For the text-containing cell, return its midpoint in (x, y) coordinate format. 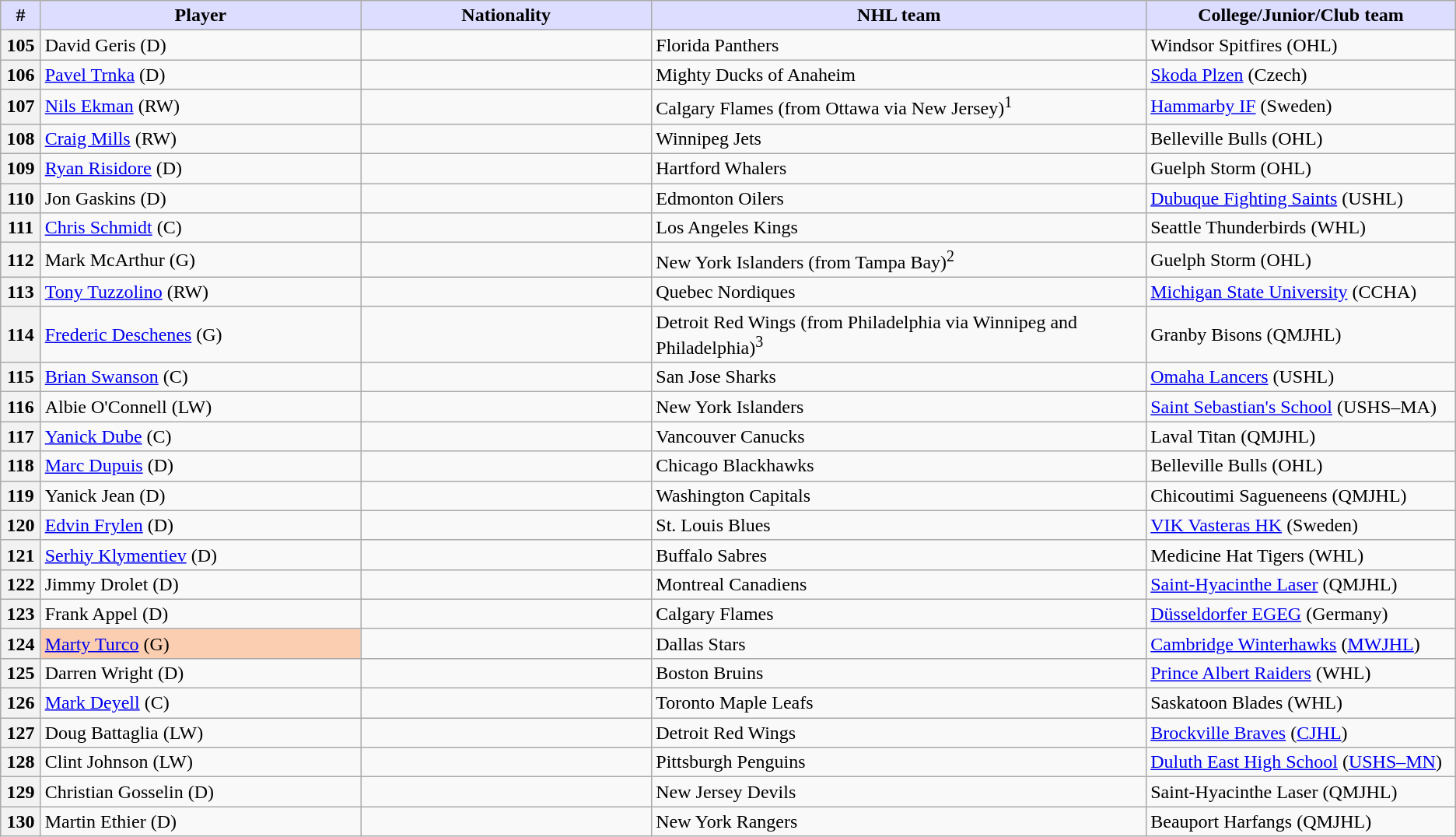
116 (20, 407)
Mark McArthur (G) (201, 260)
114 (20, 334)
Player (201, 16)
Omaha Lancers (USHL) (1301, 377)
118 (20, 466)
129 (20, 792)
Dallas Stars (899, 643)
Dubuque Fighting Saints (USHL) (1301, 198)
Nils Ekman (RW) (201, 107)
Pittsburgh Penguins (899, 762)
Washington Capitals (899, 496)
126 (20, 703)
Chicoutimi Sagueneens (QMJHL) (1301, 496)
Marc Dupuis (D) (201, 466)
Buffalo Sabres (899, 555)
New Jersey Devils (899, 792)
New York Islanders (899, 407)
Yanick Dube (C) (201, 436)
College/Junior/Club team (1301, 16)
Marty Turco (G) (201, 643)
Michigan State University (CCHA) (1301, 292)
Toronto Maple Leafs (899, 703)
Christian Gosselin (D) (201, 792)
David Geris (D) (201, 45)
Serhiy Klymentiev (D) (201, 555)
112 (20, 260)
Saskatoon Blades (WHL) (1301, 703)
Albie O'Connell (LW) (201, 407)
106 (20, 75)
128 (20, 762)
Medicine Hat Tigers (WHL) (1301, 555)
Winnipeg Jets (899, 138)
Cambridge Winterhawks (MWJHL) (1301, 643)
Los Angeles Kings (899, 228)
124 (20, 643)
Chris Schmidt (C) (201, 228)
Yanick Jean (D) (201, 496)
Düsseldorfer EGEG (Germany) (1301, 614)
Darren Wright (D) (201, 674)
Edvin Frylen (D) (201, 525)
San Jose Sharks (899, 377)
Detroit Red Wings (899, 733)
Seattle Thunderbirds (WHL) (1301, 228)
119 (20, 496)
Detroit Red Wings (from Philadelphia via Winnipeg and Philadelphia)3 (899, 334)
Jimmy Drolet (D) (201, 584)
Chicago Blackhawks (899, 466)
Tony Tuzzolino (RW) (201, 292)
VIK Vasteras HK (Sweden) (1301, 525)
St. Louis Blues (899, 525)
Martin Ethier (D) (201, 821)
Windsor Spitfires (OHL) (1301, 45)
117 (20, 436)
127 (20, 733)
111 (20, 228)
Vancouver Canucks (899, 436)
Ryan Risidore (D) (201, 169)
Prince Albert Raiders (WHL) (1301, 674)
Frank Appel (D) (201, 614)
Hartford Whalers (899, 169)
Calgary Flames (from Ottawa via New Jersey)1 (899, 107)
Edmonton Oilers (899, 198)
107 (20, 107)
Saint Sebastian's School (USHS–MA) (1301, 407)
Duluth East High School (USHS–MN) (1301, 762)
122 (20, 584)
Florida Panthers (899, 45)
Granby Bisons (QMJHL) (1301, 334)
Doug Battaglia (LW) (201, 733)
109 (20, 169)
Skoda Plzen (Czech) (1301, 75)
108 (20, 138)
123 (20, 614)
113 (20, 292)
Frederic Deschenes (G) (201, 334)
Mighty Ducks of Anaheim (899, 75)
Brian Swanson (C) (201, 377)
Calgary Flames (899, 614)
New York Rangers (899, 821)
121 (20, 555)
Jon Gaskins (D) (201, 198)
Quebec Nordiques (899, 292)
New York Islanders (from Tampa Bay)2 (899, 260)
Laval Titan (QMJHL) (1301, 436)
120 (20, 525)
Beauport Harfangs (QMJHL) (1301, 821)
Nationality (506, 16)
125 (20, 674)
Craig Mills (RW) (201, 138)
105 (20, 45)
115 (20, 377)
130 (20, 821)
Montreal Canadiens (899, 584)
NHL team (899, 16)
# (20, 16)
Brockville Braves (CJHL) (1301, 733)
Pavel Trnka (D) (201, 75)
Boston Bruins (899, 674)
110 (20, 198)
Hammarby IF (Sweden) (1301, 107)
Mark Deyell (C) (201, 703)
Clint Johnson (LW) (201, 762)
